Scan for the cell matching the given text and deliver its [X, Y] coordinate at center. 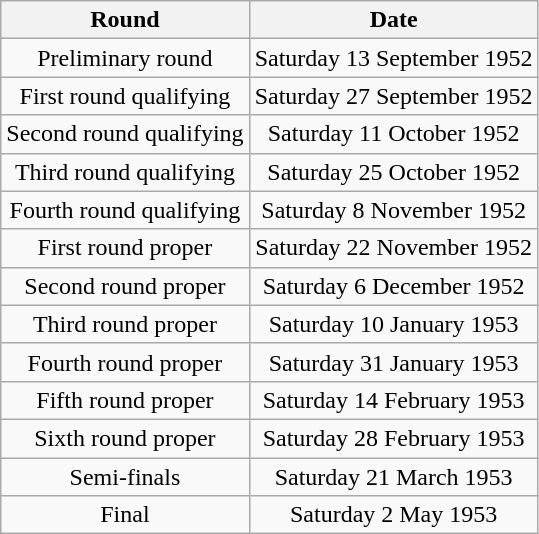
Semi-finals [125, 477]
Saturday 27 September 1952 [394, 96]
Saturday 6 December 1952 [394, 286]
Saturday 11 October 1952 [394, 134]
Saturday 31 January 1953 [394, 362]
Preliminary round [125, 58]
Saturday 22 November 1952 [394, 248]
Second round qualifying [125, 134]
First round qualifying [125, 96]
Saturday 10 January 1953 [394, 324]
Date [394, 20]
Saturday 21 March 1953 [394, 477]
Sixth round proper [125, 438]
Saturday 13 September 1952 [394, 58]
Third round qualifying [125, 172]
Third round proper [125, 324]
Fifth round proper [125, 400]
Saturday 2 May 1953 [394, 515]
Round [125, 20]
Saturday 14 February 1953 [394, 400]
Saturday 25 October 1952 [394, 172]
Fourth round proper [125, 362]
Fourth round qualifying [125, 210]
Saturday 8 November 1952 [394, 210]
Final [125, 515]
Second round proper [125, 286]
Saturday 28 February 1953 [394, 438]
First round proper [125, 248]
